Extract the [X, Y] coordinate from the center of the cell holding the provided text.  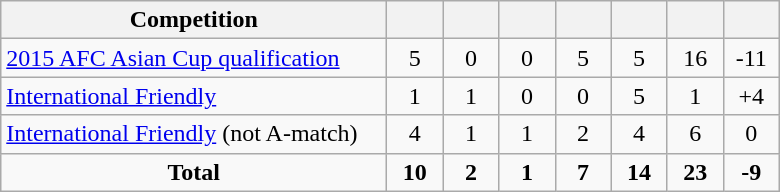
Total [194, 172]
6 [695, 134]
7 [583, 172]
23 [695, 172]
Competition [194, 20]
14 [639, 172]
+4 [751, 96]
-11 [751, 58]
International Friendly (not A-match) [194, 134]
-9 [751, 172]
10 [415, 172]
2015 AFC Asian Cup qualification [194, 58]
16 [695, 58]
International Friendly [194, 96]
